Search for the cell housing the specified text and yield its (X, Y) center coordinate. 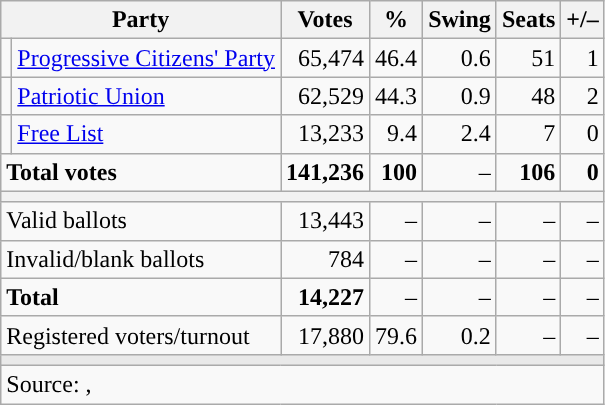
Total votes (141, 172)
0.9 (460, 96)
Party (141, 20)
13,233 (324, 134)
17,880 (324, 335)
51 (528, 58)
2 (582, 96)
79.6 (396, 335)
Swing (460, 20)
784 (324, 259)
0.2 (460, 335)
106 (528, 172)
14,227 (324, 297)
2.4 (460, 134)
% (396, 20)
Votes (324, 20)
48 (528, 96)
+/– (582, 20)
Valid ballots (141, 221)
Source: , (302, 384)
44.3 (396, 96)
Free List (146, 134)
0.6 (460, 58)
Patriotic Union (146, 96)
100 (396, 172)
Invalid/blank ballots (141, 259)
46.4 (396, 58)
Registered voters/turnout (141, 335)
Seats (528, 20)
13,443 (324, 221)
1 (582, 58)
9.4 (396, 134)
Progressive Citizens' Party (146, 58)
62,529 (324, 96)
7 (528, 134)
141,236 (324, 172)
65,474 (324, 58)
Total (141, 297)
